Find where the given text appears and provide that cell's center as [X, Y] coordinate. 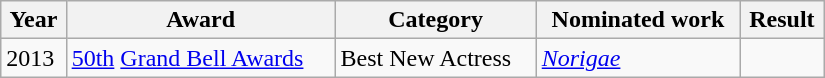
2013 [34, 58]
50th Grand Bell Awards [200, 58]
Best New Actress [436, 58]
Norigae [638, 58]
Result [782, 20]
Award [200, 20]
Year [34, 20]
Nominated work [638, 20]
Category [436, 20]
